Find where the given text appears and provide that cell's center as [X, Y] coordinate. 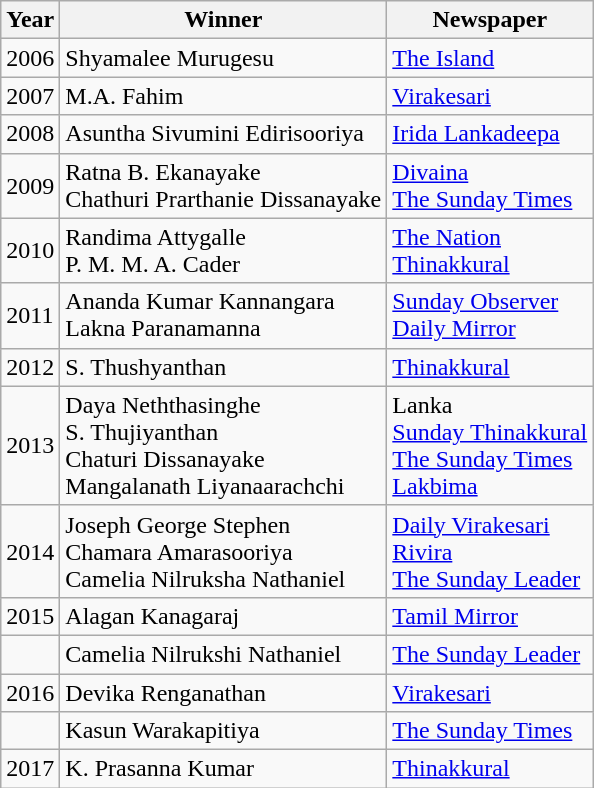
S. Thushyanthan [224, 367]
2010 [30, 250]
Camelia Nilrukshi Nathaniel [224, 654]
2016 [30, 693]
Randima AttygalleP. M. M. A. Cader [224, 250]
Sunday ObserverDaily Mirror [490, 316]
K. Prasanna Kumar [224, 769]
2014 [30, 551]
Tamil Mirror [490, 616]
Alagan Kanagaraj [224, 616]
LankaSunday ThinakkuralThe Sunday TimesLakbima [490, 446]
Shyamalee Murugesu [224, 58]
Daya NeththasingheS. ThujiyanthanChaturi DissanayakeMangalanath Liyanaarachchi [224, 446]
Newspaper [490, 20]
Devika Renganathan [224, 693]
The NationThinakkural [490, 250]
2011 [30, 316]
The Sunday Times [490, 731]
2008 [30, 134]
DivainaThe Sunday Times [490, 186]
Asuntha Sivumini Edirisooriya [224, 134]
Year [30, 20]
2013 [30, 446]
2015 [30, 616]
Kasun Warakapitiya [224, 731]
Winner [224, 20]
The Sunday Leader [490, 654]
Irida Lankadeepa [490, 134]
M.A. Fahim [224, 96]
2006 [30, 58]
Ratna B. EkanayakeChathuri Prarthanie Dissanayake [224, 186]
The Island [490, 58]
2007 [30, 96]
Ananda Kumar KannangaraLakna Paranamanna [224, 316]
Joseph George StephenChamara AmarasooriyaCamelia Nilruksha Nathaniel [224, 551]
Daily VirakesariRiviraThe Sunday Leader [490, 551]
2012 [30, 367]
2017 [30, 769]
2009 [30, 186]
